Return the (x, y) coordinate for the center point of the cell that contains the specified text.  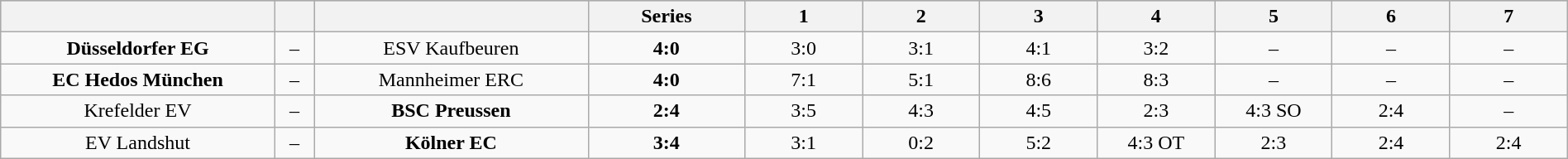
0:2 (921, 142)
5:2 (1039, 142)
3:0 (804, 48)
BSC Preussen (452, 111)
7 (1508, 17)
3:5 (804, 111)
3:4 (667, 142)
4 (1156, 17)
3:2 (1156, 48)
5:1 (921, 79)
3 (1039, 17)
4:3 (921, 111)
6 (1391, 17)
4:3 OT (1156, 142)
4:3 SO (1274, 111)
8:3 (1156, 79)
Krefelder EV (138, 111)
Düsseldorfer EG (138, 48)
EC Hedos München (138, 79)
Series (667, 17)
ESV Kaufbeuren (452, 48)
4:5 (1039, 111)
2 (921, 17)
Kölner EC (452, 142)
EV Landshut (138, 142)
8:6 (1039, 79)
1 (804, 17)
Mannheimer ERC (452, 79)
4:1 (1039, 48)
7:1 (804, 79)
5 (1274, 17)
